Search for the cell housing the specified text and yield its (X, Y) center coordinate. 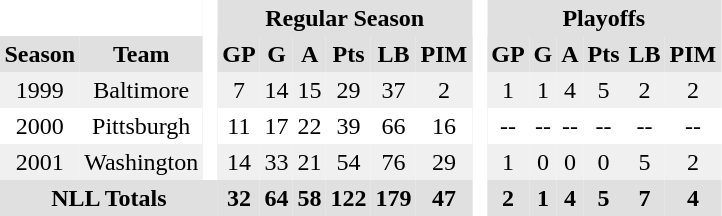
122 (348, 198)
1999 (40, 90)
Baltimore (142, 90)
NLL Totals (109, 198)
54 (348, 162)
39 (348, 126)
16 (444, 126)
Team (142, 54)
33 (276, 162)
Regular Season (345, 18)
58 (310, 198)
179 (394, 198)
66 (394, 126)
37 (394, 90)
64 (276, 198)
11 (239, 126)
15 (310, 90)
Playoffs (604, 18)
21 (310, 162)
Washington (142, 162)
2001 (40, 162)
Pittsburgh (142, 126)
Season (40, 54)
47 (444, 198)
76 (394, 162)
17 (276, 126)
2000 (40, 126)
32 (239, 198)
22 (310, 126)
